Detect which cell encompasses the target text, then output its (x, y) center coordinate. 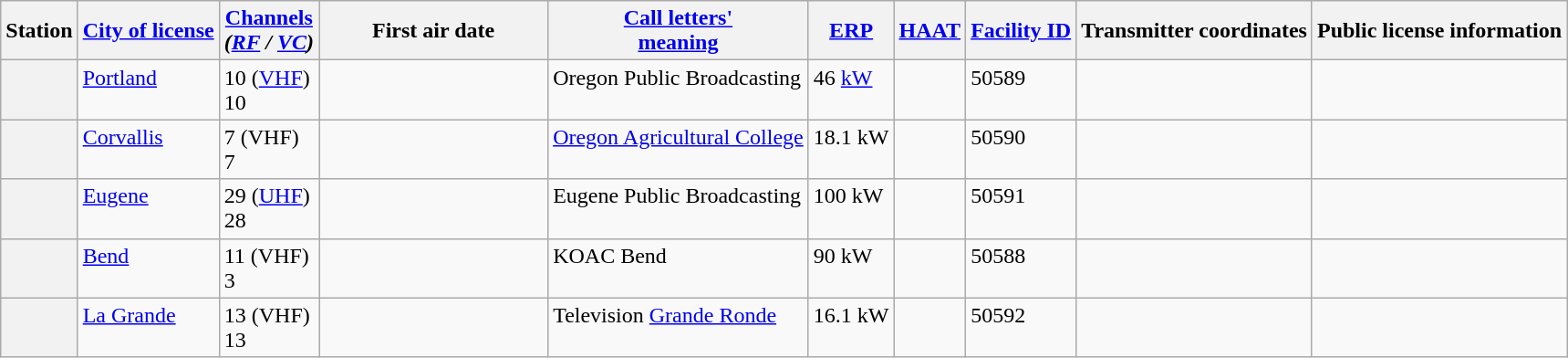
Public license information (1439, 31)
Portland (148, 89)
City of license (148, 31)
KOAC Bend (679, 268)
50592 (1022, 327)
Eugene Public Broadcasting (679, 208)
16.1 kW (851, 327)
13 (VHF)13 (268, 327)
Corvallis (148, 150)
50590 (1022, 150)
ERP (851, 31)
Call letters'meaning (679, 31)
100 kW (851, 208)
90 kW (851, 268)
Oregon Public Broadcasting (679, 89)
La Grande (148, 327)
50588 (1022, 268)
46 kW (851, 89)
Television Grande Ronde (679, 327)
Facility ID (1022, 31)
10 (VHF)10 (268, 89)
29 (UHF)28 (268, 208)
50591 (1022, 208)
HAAT (930, 31)
Eugene (148, 208)
Station (39, 31)
18.1 kW (851, 150)
11 (VHF)3 (268, 268)
First air date (434, 31)
Channels(RF / VC) (268, 31)
7 (VHF)7 (268, 150)
Oregon Agricultural College (679, 150)
50589 (1022, 89)
Bend (148, 268)
Transmitter coordinates (1195, 31)
